Provide the (x, y) coordinate of the cell's center where the given text is located.  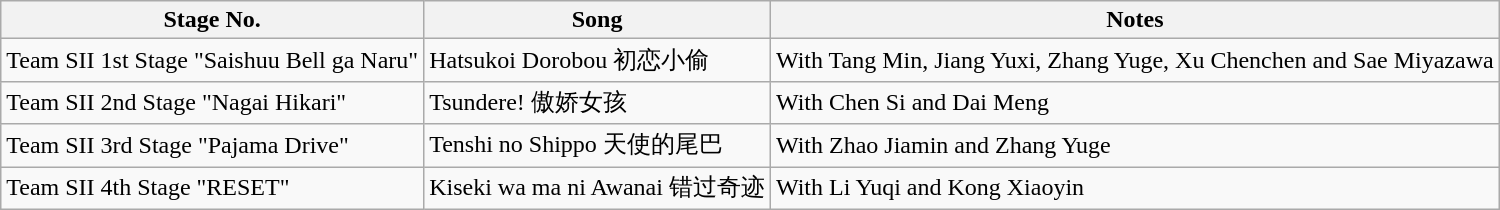
Tsundere! 傲娇女孩 (598, 102)
Hatsukoi Dorobou 初恋小偷 (598, 60)
With Li Yuqi and Kong Xiaoyin (1134, 188)
Song (598, 20)
With Tang Min, Jiang Yuxi, Zhang Yuge, Xu Chenchen and Sae Miyazawa (1134, 60)
With Chen Si and Dai Meng (1134, 102)
Kiseki wa ma ni Awanai 错过奇迹 (598, 188)
Tenshi no Shippo 天使的尾巴 (598, 146)
Team SII 2nd Stage "Nagai Hikari" (212, 102)
Stage No. (212, 20)
Team SII 3rd Stage "Pajama Drive" (212, 146)
Team SII 4th Stage "RESET" (212, 188)
Notes (1134, 20)
With Zhao Jiamin and Zhang Yuge (1134, 146)
Team SII 1st Stage "Saishuu Bell ga Naru" (212, 60)
